Provide the [X, Y] coordinate of the cell's center where the given text is located.  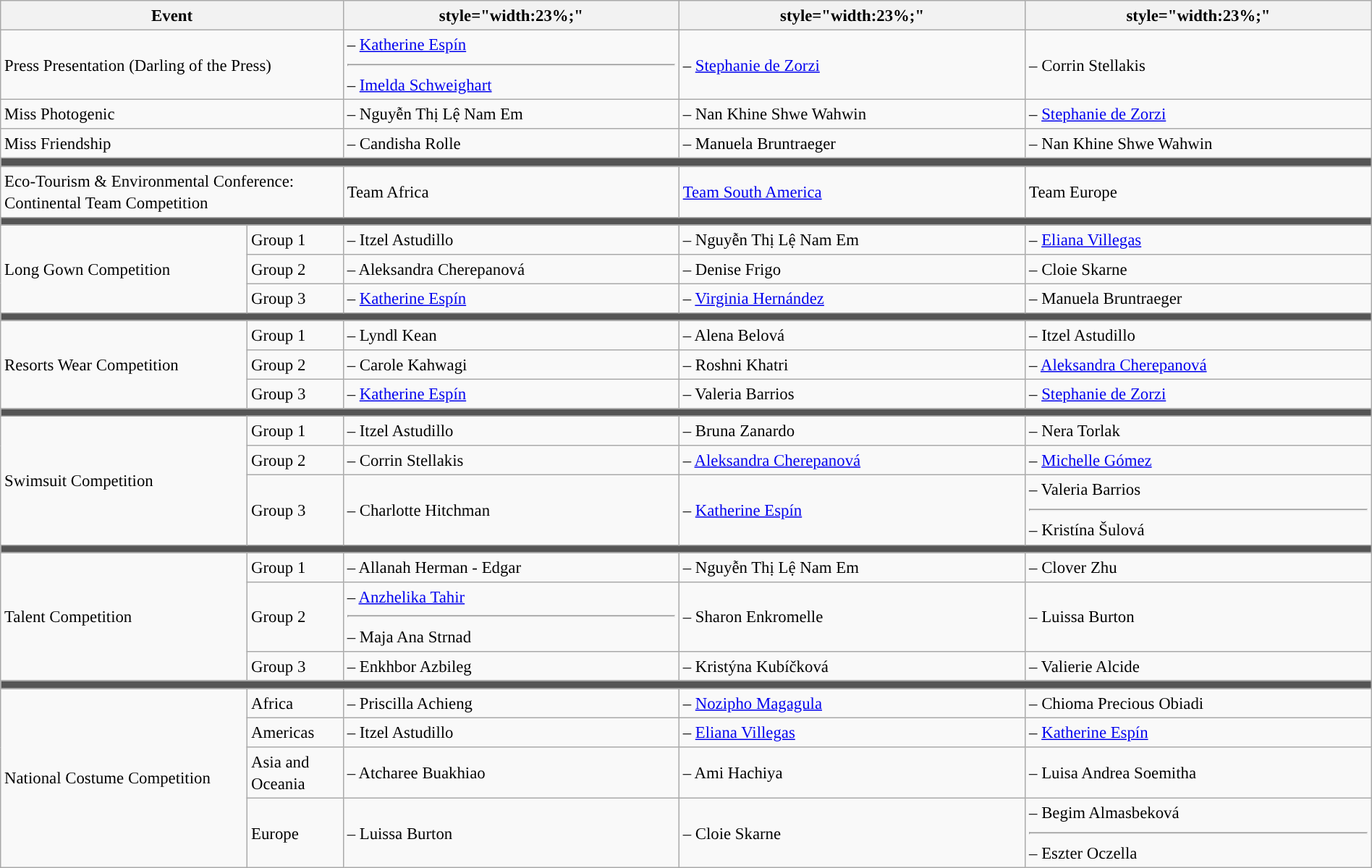
– Charlotte Hitchman [511, 510]
Team South America [852, 192]
Americas [295, 733]
Swimsuit Competition [124, 481]
– Clover Zhu [1198, 567]
National Costume Competition [124, 778]
– Katherine Espín – Imelda Schweighart [511, 65]
– Atcharee Buakhiao [511, 773]
– Bruna Zanardo [852, 431]
Africa [295, 703]
– Ami Hachiya [852, 773]
– Priscilla Achieng [511, 703]
– Alena Belová [852, 336]
Event [172, 16]
Miss Friendship [172, 143]
– Lyndl Kean [511, 336]
– Anzhelika Tahir – Maja Ana Strnad [511, 616]
– Michelle Gómez [1198, 460]
– Kristýna Kubíčková [852, 667]
– Sharon Enkromelle [852, 616]
– Begim Almasbeková – Eszter Oczella [1198, 833]
– Carole Kahwagi [511, 365]
Europe [295, 833]
– Luisa Andrea Soemitha [1198, 773]
Eco-Tourism & Environmental Conference: Continental Team Competition [172, 192]
Miss Photogenic [172, 114]
Team Africa [511, 192]
– Nozipho Magagula [852, 703]
Press Presentation (Darling of the Press) [172, 65]
– Chioma Precious Obiadi [1198, 703]
Resorts Wear Competition [124, 365]
– Nera Torlak [1198, 431]
Talent Competition [124, 617]
– Valeria Barrios [852, 393]
Team Europe [1198, 192]
– Denise Frigo [852, 269]
– Virginia Hernández [852, 298]
– Roshni Khatri [852, 365]
– Valierie Alcide [1198, 667]
– Allanah Herman - Edgar [511, 567]
Long Gown Competition [124, 269]
– Valeria Barrios – Kristína Šulová [1198, 510]
– Enkhbor Azbileg [511, 667]
– Candisha Rolle [511, 143]
Asia and Oceania [295, 773]
